Provide the [X, Y] coordinate of the cell's center where the given text is located.  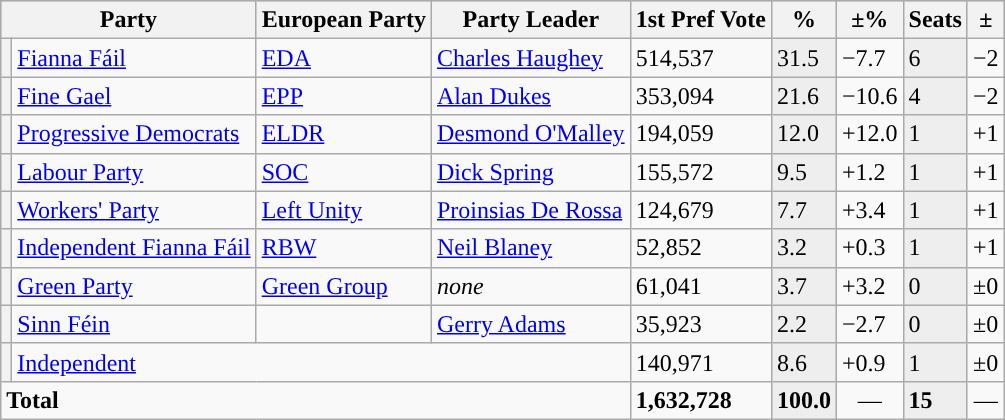
140,971 [700, 362]
Sinn Féin [134, 324]
Proinsias De Rossa [530, 210]
7.7 [804, 210]
9.5 [804, 172]
ELDR [344, 134]
15 [935, 400]
Dick Spring [530, 172]
+0.3 [870, 248]
RBW [344, 248]
1st Pref Vote [700, 20]
353,094 [700, 96]
+3.2 [870, 286]
Seats [935, 20]
+1.2 [870, 172]
124,679 [700, 210]
8.6 [804, 362]
514,537 [700, 58]
4 [935, 96]
−10.6 [870, 96]
Total [316, 400]
EDA [344, 58]
% [804, 20]
52,852 [700, 248]
± [986, 20]
European Party [344, 20]
none [530, 286]
Party Leader [530, 20]
−2.7 [870, 324]
Neil Blaney [530, 248]
Independent [321, 362]
Party [128, 20]
SOC [344, 172]
Fine Gael [134, 96]
Left Unity [344, 210]
Progressive Democrats [134, 134]
35,923 [700, 324]
EPP [344, 96]
2.2 [804, 324]
6 [935, 58]
31.5 [804, 58]
3.7 [804, 286]
155,572 [700, 172]
61,041 [700, 286]
3.2 [804, 248]
Green Group [344, 286]
Desmond O'Malley [530, 134]
+12.0 [870, 134]
+0.9 [870, 362]
Labour Party [134, 172]
1,632,728 [700, 400]
Green Party [134, 286]
+3.4 [870, 210]
12.0 [804, 134]
Workers' Party [134, 210]
Independent Fianna Fáil [134, 248]
−7.7 [870, 58]
Fianna Fáil [134, 58]
100.0 [804, 400]
±% [870, 20]
Gerry Adams [530, 324]
21.6 [804, 96]
194,059 [700, 134]
Charles Haughey [530, 58]
Alan Dukes [530, 96]
